Extract the [x, y] coordinate from the center of the cell holding the provided text.  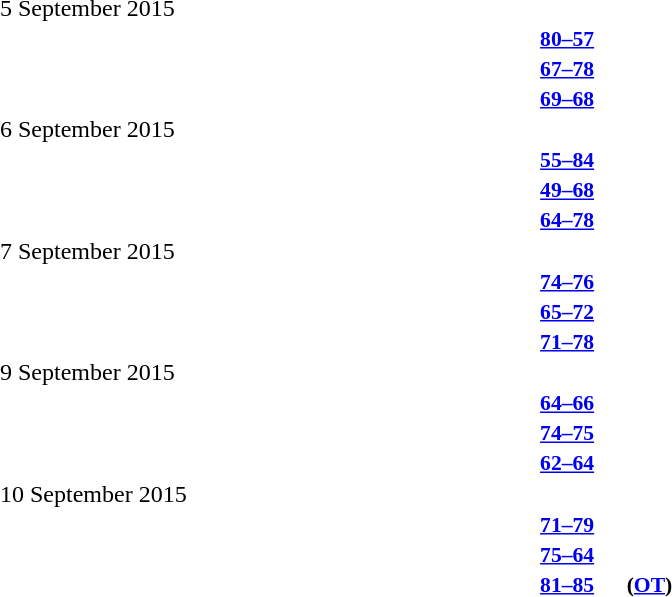
65–72 [568, 312]
71–79 [568, 524]
71–78 [568, 342]
74–76 [568, 282]
74–75 [568, 433]
55–84 [568, 160]
49–68 [568, 190]
69–68 [568, 98]
64–78 [568, 220]
80–57 [568, 38]
62–64 [568, 463]
67–78 [568, 68]
75–64 [568, 554]
64–66 [568, 403]
